Determine the [x, y] coordinate at the center of the cell enclosing the given text.  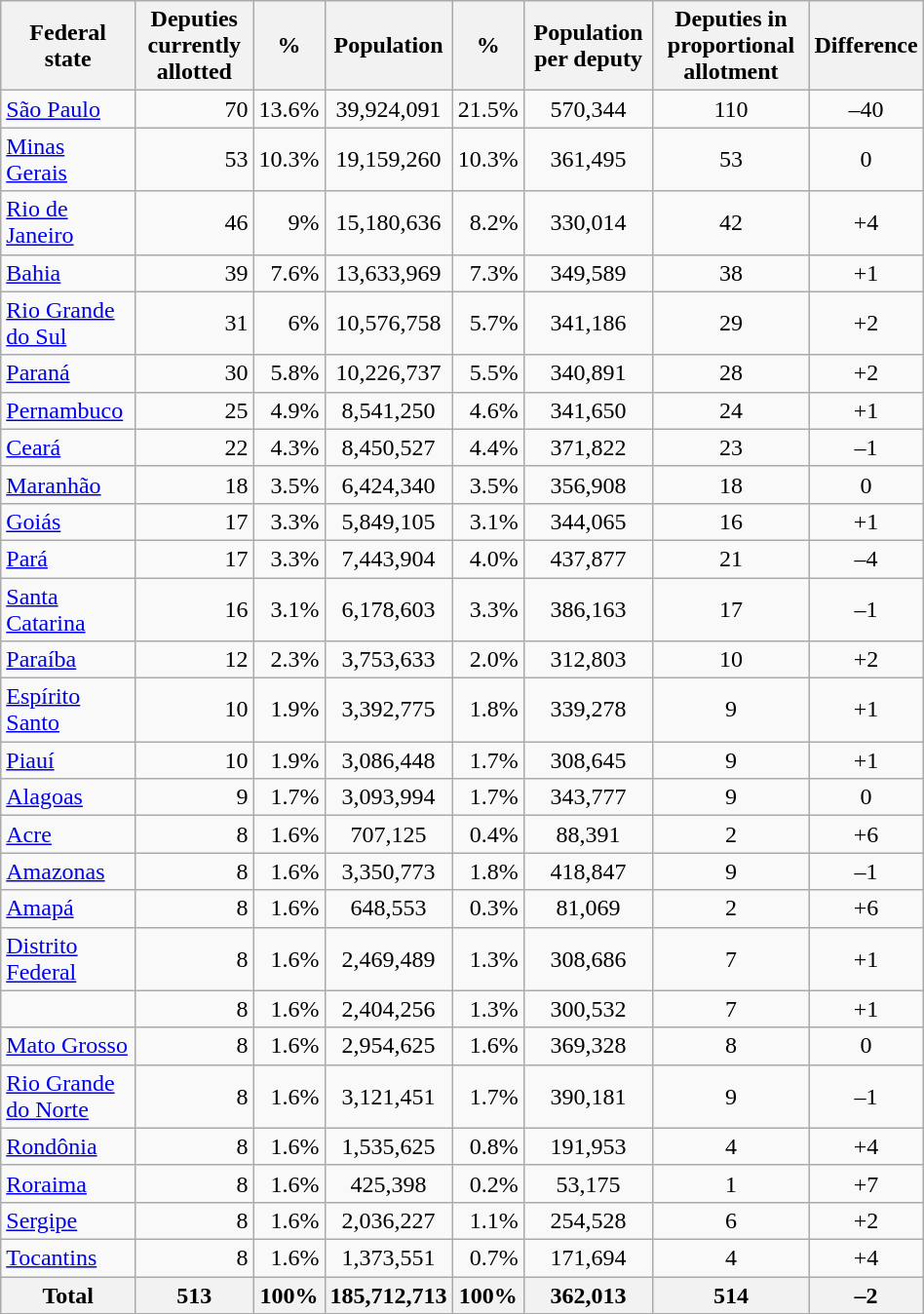
13.6% [289, 109]
371,822 [589, 447]
Piauí [68, 760]
362,013 [589, 1295]
Rio de Janeiro [68, 222]
+7 [866, 1183]
–40 [866, 109]
386,163 [589, 608]
46 [195, 222]
185,712,713 [388, 1295]
Population [388, 46]
81,069 [589, 908]
3,086,448 [388, 760]
0.4% [487, 834]
4.0% [487, 559]
Amapá [68, 908]
Population per deputy [589, 46]
88,391 [589, 834]
0.3% [487, 908]
7,443,904 [388, 559]
22 [195, 447]
Pará [68, 559]
2,404,256 [388, 1009]
339,278 [589, 710]
39,924,091 [388, 109]
3,121,451 [388, 1096]
9% [289, 222]
53,175 [589, 1183]
19,159,260 [388, 160]
2.0% [487, 660]
0.8% [487, 1146]
Sergipe [68, 1220]
Rio Grande do Sul [68, 324]
343,777 [589, 797]
Rio Grande do Norte [68, 1096]
Deputies currently allotted [195, 46]
Rondônia [68, 1146]
390,181 [589, 1096]
Total [68, 1295]
514 [731, 1295]
10,226,737 [388, 373]
7.3% [487, 273]
Espírito Santo [68, 710]
312,803 [589, 660]
6 [731, 1220]
356,908 [589, 484]
171,694 [589, 1257]
Acre [68, 834]
4.9% [289, 410]
254,528 [589, 1220]
361,495 [589, 160]
2,954,625 [388, 1046]
21 [731, 559]
2.3% [289, 660]
0.2% [487, 1183]
6% [289, 324]
Pernambuco [68, 410]
7.6% [289, 273]
4.6% [487, 410]
6,178,603 [388, 608]
330,014 [589, 222]
23 [731, 447]
Mato Grosso [68, 1046]
2,469,489 [388, 959]
5,849,105 [388, 522]
39 [195, 273]
13,633,969 [388, 273]
4.3% [289, 447]
Paraíba [68, 660]
707,125 [388, 834]
30 [195, 373]
38 [731, 273]
5.8% [289, 373]
–2 [866, 1295]
31 [195, 324]
Federal state [68, 46]
570,344 [589, 109]
418,847 [589, 871]
110 [731, 109]
Maranhão [68, 484]
437,877 [589, 559]
3,350,773 [388, 871]
369,328 [589, 1046]
São Paulo [68, 109]
29 [731, 324]
4.4% [487, 447]
341,650 [589, 410]
308,686 [589, 959]
1,373,551 [388, 1257]
5.7% [487, 324]
341,186 [589, 324]
308,645 [589, 760]
5.5% [487, 373]
344,065 [589, 522]
21.5% [487, 109]
Goiás [68, 522]
425,398 [388, 1183]
25 [195, 410]
300,532 [589, 1009]
3,093,994 [388, 797]
24 [731, 410]
70 [195, 109]
513 [195, 1295]
15,180,636 [388, 222]
Paraná [68, 373]
42 [731, 222]
1 [731, 1183]
1.1% [487, 1220]
1,535,625 [388, 1146]
Minas Gerais [68, 160]
Difference [866, 46]
340,891 [589, 373]
349,589 [589, 273]
Ceará [68, 447]
Deputies in proportional allotment [731, 46]
Alagoas [68, 797]
12 [195, 660]
Tocantins [68, 1257]
28 [731, 373]
Distrito Federal [68, 959]
–4 [866, 559]
0.7% [487, 1257]
3,392,775 [388, 710]
6,424,340 [388, 484]
3,753,633 [388, 660]
Roraima [68, 1183]
8.2% [487, 222]
8,541,250 [388, 410]
10,576,758 [388, 324]
Amazonas [68, 871]
2,036,227 [388, 1220]
191,953 [589, 1146]
648,553 [388, 908]
Santa Catarina [68, 608]
8,450,527 [388, 447]
Bahia [68, 273]
